Output the (x, y) coordinate of the center of the cell containing the given text.  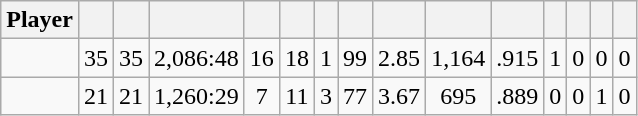
77 (356, 96)
2,086:48 (197, 58)
1,260:29 (197, 96)
1,164 (458, 58)
3.67 (400, 96)
.889 (518, 96)
18 (296, 58)
3 (326, 96)
695 (458, 96)
11 (296, 96)
2.85 (400, 58)
.915 (518, 58)
16 (262, 58)
99 (356, 58)
7 (262, 96)
Player (40, 20)
